Return [X, Y] of the center of cell containing provided text 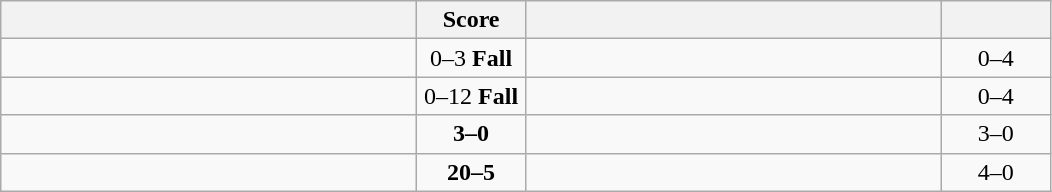
0–12 Fall [472, 96]
4–0 [996, 172]
Score [472, 20]
0–3 Fall [472, 58]
20–5 [472, 172]
